Detect which cell encompasses the target text, then output its [x, y] center coordinate. 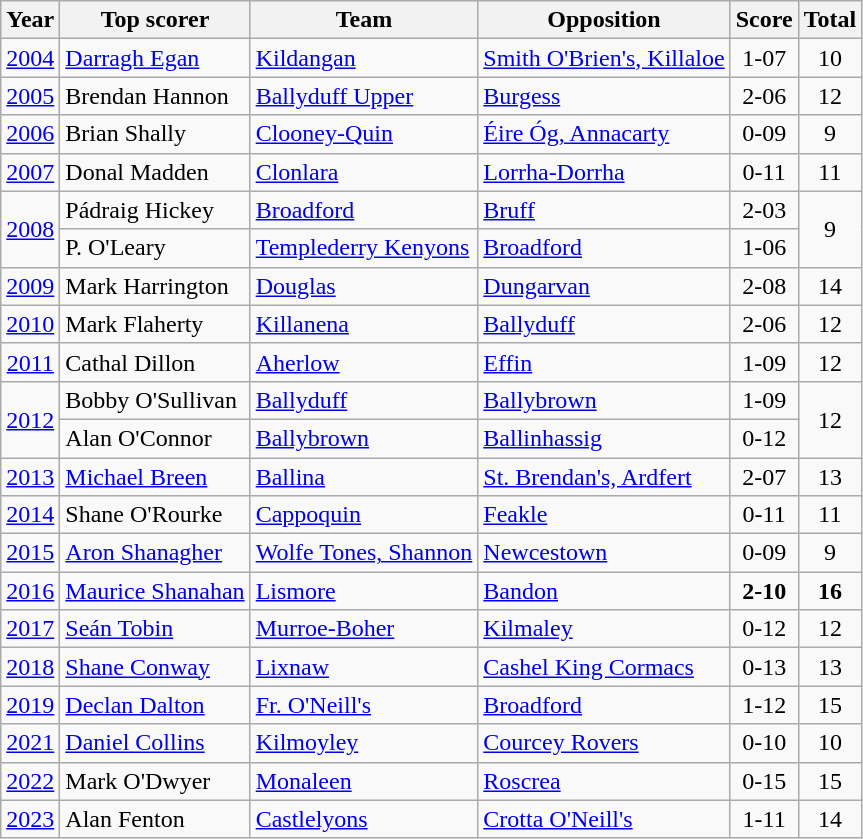
Top scorer [155, 20]
0-15 [764, 781]
Bandon [604, 591]
Burgess [604, 96]
1-06 [764, 248]
Killanena [364, 324]
2004 [30, 58]
Donal Madden [155, 172]
Wolfe Tones, Shannon [364, 553]
Alan Fenton [155, 819]
Murroe-Boher [364, 629]
Daniel Collins [155, 743]
Douglas [364, 286]
Aherlow [364, 362]
0-10 [764, 743]
Aron Shanagher [155, 553]
Declan Dalton [155, 705]
2013 [30, 477]
2018 [30, 667]
Brendan Hannon [155, 96]
2014 [30, 515]
Mark O'Dwyer [155, 781]
Monaleen [364, 781]
Dungarvan [604, 286]
2007 [30, 172]
Newcestown [604, 553]
Year [30, 20]
2015 [30, 553]
Kilmoyley [364, 743]
Darragh Egan [155, 58]
Score [764, 20]
Kildangan [364, 58]
2019 [30, 705]
2-08 [764, 286]
1-11 [764, 819]
Team [364, 20]
Fr. O'Neill's [364, 705]
Bobby O'Sullivan [155, 400]
Crotta O'Neill's [604, 819]
2009 [30, 286]
Courcey Rovers [604, 743]
2016 [30, 591]
2017 [30, 629]
16 [830, 591]
Alan O'Connor [155, 438]
Mark Harrington [155, 286]
Effin [604, 362]
1-07 [764, 58]
Ballinhassig [604, 438]
Cappoquin [364, 515]
Maurice Shanahan [155, 591]
2008 [30, 229]
2011 [30, 362]
Opposition [604, 20]
Total [830, 20]
St. Brendan's, Ardfert [604, 477]
Pádraig Hickey [155, 210]
Clonlara [364, 172]
2005 [30, 96]
Michael Breen [155, 477]
Templederry Kenyons [364, 248]
Brian Shally [155, 134]
2023 [30, 819]
2-03 [764, 210]
Ballyduff Upper [364, 96]
2022 [30, 781]
2006 [30, 134]
Lixnaw [364, 667]
1-12 [764, 705]
2012 [30, 419]
2-10 [764, 591]
Smith O'Brien's, Killaloe [604, 58]
Shane Conway [155, 667]
Clooney-Quin [364, 134]
Éire Óg, Annacarty [604, 134]
2010 [30, 324]
Cathal Dillon [155, 362]
Castlelyons [364, 819]
0-13 [764, 667]
2-07 [764, 477]
Feakle [604, 515]
2021 [30, 743]
Ballina [364, 477]
Shane O'Rourke [155, 515]
Lorrha-Dorrha [604, 172]
P. O'Leary [155, 248]
Lismore [364, 591]
Kilmaley [604, 629]
Seán Tobin [155, 629]
Mark Flaherty [155, 324]
Roscrea [604, 781]
Bruff [604, 210]
Cashel King Cormacs [604, 667]
